Search for the cell housing the specified text and yield its [x, y] center coordinate. 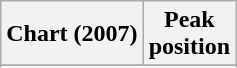
Chart (2007) [72, 34]
Peakposition [189, 34]
